Search for the cell housing the specified text and yield its [x, y] center coordinate. 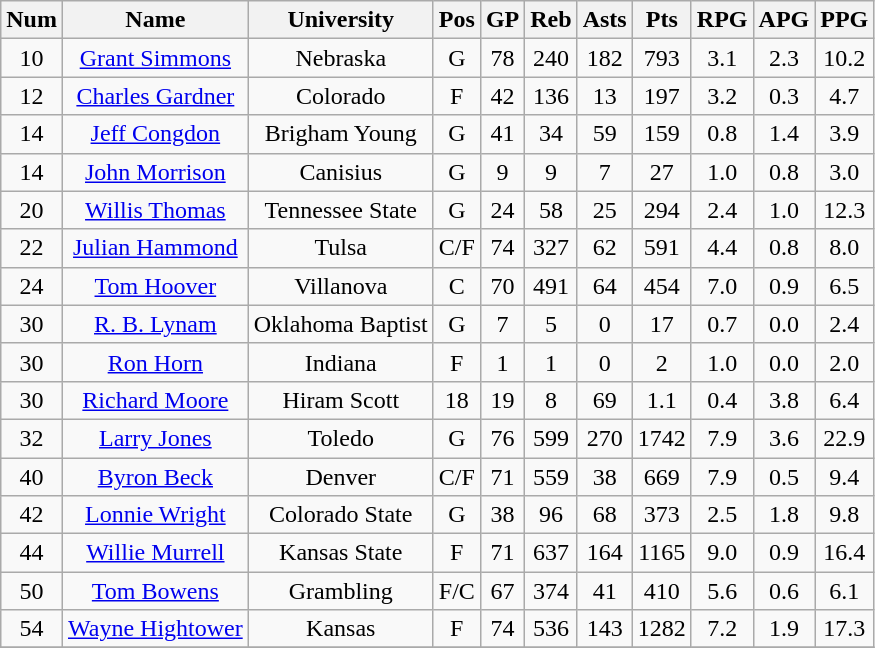
GP [502, 20]
0.3 [784, 96]
20 [32, 210]
Oklahoma Baptist [340, 324]
1282 [662, 629]
10.2 [844, 58]
164 [604, 553]
University [340, 20]
64 [604, 286]
9.0 [722, 553]
Charles Gardner [155, 96]
Richard Moore [155, 400]
4.7 [844, 96]
410 [662, 591]
54 [32, 629]
Colorado State [340, 515]
6.5 [844, 286]
159 [662, 134]
25 [604, 210]
8.0 [844, 248]
5.6 [722, 591]
637 [551, 553]
Grambling [340, 591]
270 [604, 438]
40 [32, 477]
Denver [340, 477]
1165 [662, 553]
22.9 [844, 438]
9.8 [844, 515]
669 [662, 477]
6.1 [844, 591]
3.6 [784, 438]
9.4 [844, 477]
C [456, 286]
136 [551, 96]
John Morrison [155, 172]
96 [551, 515]
Tennessee State [340, 210]
0.4 [722, 400]
70 [502, 286]
7.0 [722, 286]
12 [32, 96]
Reb [551, 20]
17.3 [844, 629]
13 [604, 96]
62 [604, 248]
182 [604, 58]
559 [551, 477]
1742 [662, 438]
Ron Horn [155, 362]
68 [604, 515]
197 [662, 96]
Larry Jones [155, 438]
59 [604, 134]
5 [551, 324]
3.2 [722, 96]
793 [662, 58]
3.8 [784, 400]
143 [604, 629]
Hiram Scott [340, 400]
69 [604, 400]
Indiana [340, 362]
Lonnie Wright [155, 515]
3.9 [844, 134]
591 [662, 248]
12.3 [844, 210]
Julian Hammond [155, 248]
1.4 [784, 134]
PPG [844, 20]
Tulsa [340, 248]
Villanova [340, 286]
Name [155, 20]
0.7 [722, 324]
Tom Bowens [155, 591]
Willis Thomas [155, 210]
8 [551, 400]
6.4 [844, 400]
R. B. Lynam [155, 324]
APG [784, 20]
Kansas [340, 629]
Pos [456, 20]
Byron Beck [155, 477]
327 [551, 248]
599 [551, 438]
Colorado [340, 96]
22 [32, 248]
27 [662, 172]
1.9 [784, 629]
294 [662, 210]
76 [502, 438]
4.4 [722, 248]
Brigham Young [340, 134]
7.2 [722, 629]
Tom Hoover [155, 286]
240 [551, 58]
44 [32, 553]
536 [551, 629]
374 [551, 591]
Pts [662, 20]
17 [662, 324]
10 [32, 58]
3.0 [844, 172]
0.5 [784, 477]
50 [32, 591]
18 [456, 400]
1.1 [662, 400]
78 [502, 58]
Canisius [340, 172]
Nebraska [340, 58]
F/C [456, 591]
34 [551, 134]
Grant Simmons [155, 58]
Jeff Congdon [155, 134]
58 [551, 210]
16.4 [844, 553]
1.8 [784, 515]
32 [32, 438]
0.6 [784, 591]
2.3 [784, 58]
Asts [604, 20]
Kansas State [340, 553]
19 [502, 400]
2.0 [844, 362]
2 [662, 362]
Willie Murrell [155, 553]
Toledo [340, 438]
491 [551, 286]
Wayne Hightower [155, 629]
67 [502, 591]
RPG [722, 20]
Num [32, 20]
3.1 [722, 58]
2.5 [722, 515]
373 [662, 515]
454 [662, 286]
